Provide the (X, Y) coordinate of the cell's center where the given text is located.  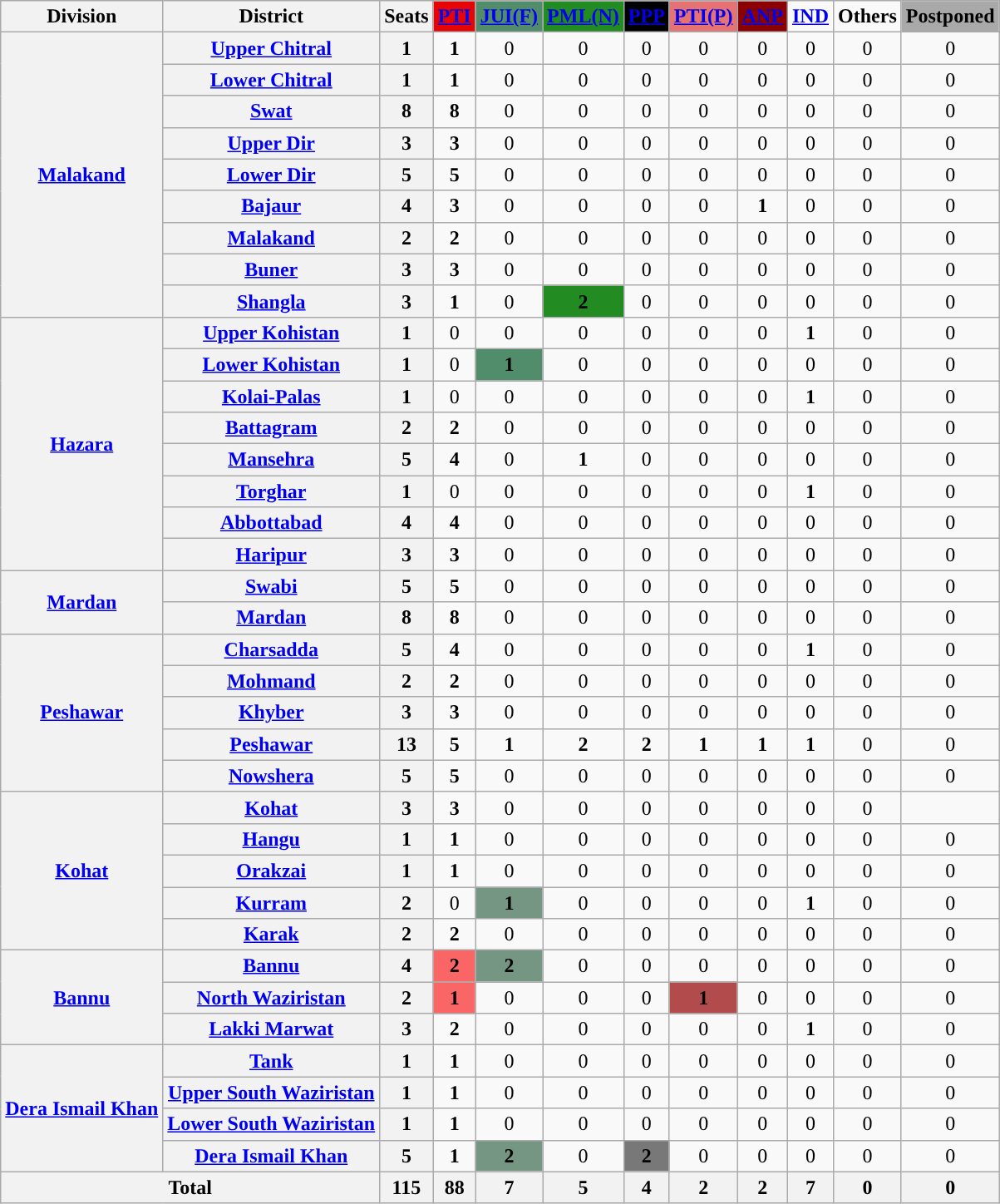
Seats (406, 17)
Upper Chitral (271, 48)
IND (810, 17)
Battagram (271, 428)
Others (868, 17)
Lower Kohistan (271, 364)
Orakzai (271, 871)
Lakki Marwat (271, 1029)
Swabi (271, 586)
Hazara (81, 443)
Division (81, 17)
District (271, 17)
Hangu (271, 839)
Kurram (271, 902)
North Waziristan (271, 998)
Total (190, 1187)
Khyber (271, 713)
Bajaur (271, 206)
Tank (271, 1061)
PML(N) (584, 17)
Upper South Waziristan (271, 1093)
ANP (762, 17)
Kolai-Palas (271, 397)
Swat (271, 111)
Lower Dir (271, 175)
JUI(F) (509, 17)
Mohmand (271, 681)
Mansehra (271, 460)
Haripur (271, 555)
Postponed (950, 17)
PTI(P) (703, 17)
Shangla (271, 301)
Upper Kohistan (271, 333)
Charsadda (271, 649)
Lower Chitral (271, 80)
Nowshera (271, 776)
Lower South Waziristan (271, 1124)
Torghar (271, 491)
Upper Dir (271, 143)
88 (454, 1187)
PPP (647, 17)
115 (406, 1187)
Abbottabad (271, 523)
13 (406, 744)
Karak (271, 935)
Buner (271, 269)
PTI (454, 17)
